Capture the cell that displays the provided text and extract its [X, Y] central coordinate. 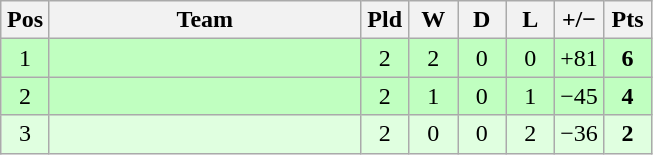
D [482, 20]
Pts [628, 20]
6 [628, 58]
Pos [26, 20]
3 [26, 134]
Pld [384, 20]
−36 [580, 134]
+81 [580, 58]
Team [204, 20]
L [530, 20]
W [434, 20]
+/− [580, 20]
4 [628, 96]
−45 [580, 96]
